Extract the [x, y] coordinate from the center of the cell holding the provided text.  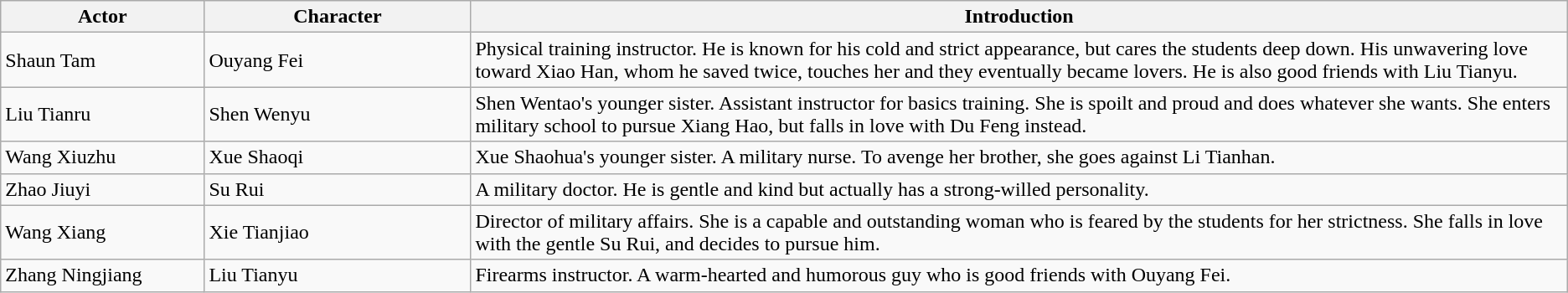
Su Rui [338, 189]
Xue Shaoqi [338, 157]
Character [338, 17]
Ouyang Fei [338, 60]
Xue Shaohua's younger sister. A military nurse. To avenge her brother, she goes against Li Tianhan. [1019, 157]
Actor [102, 17]
Shen Wenyu [338, 114]
Wang Xiuzhu [102, 157]
Firearms instructor. A warm-hearted and humorous guy who is good friends with Ouyang Fei. [1019, 275]
Shaun Tam [102, 60]
Wang Xiang [102, 233]
Introduction [1019, 17]
Liu Tianru [102, 114]
Liu Tianyu [338, 275]
Xie Tianjiao [338, 233]
Zhang Ningjiang [102, 275]
Zhao Jiuyi [102, 189]
A military doctor. He is gentle and kind but actually has a strong-willed personality. [1019, 189]
